Provide the [X, Y] coordinate of the cell's center where the given text is located.  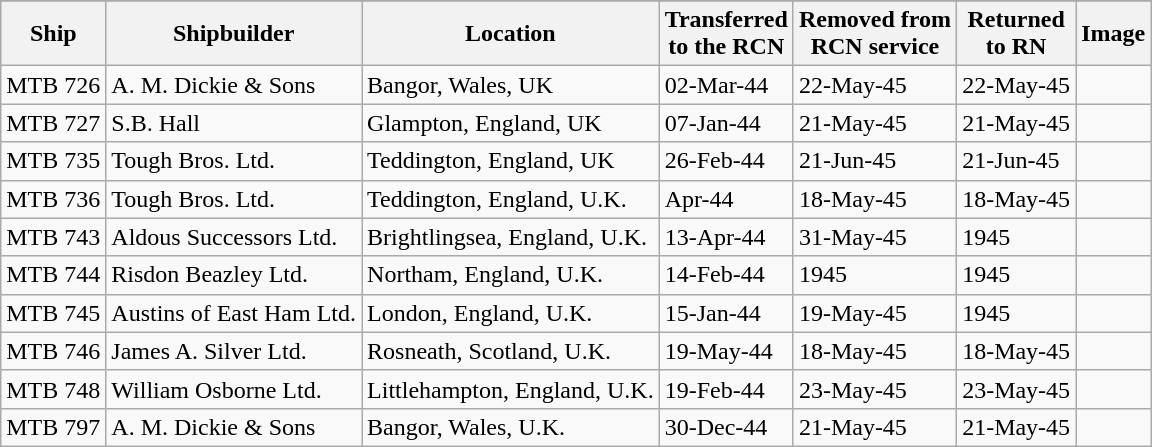
MTB 727 [54, 123]
Risdon Beazley Ltd. [234, 275]
Brightlingsea, England, U.K. [511, 237]
31-May-45 [874, 237]
Image [1114, 34]
MTB 748 [54, 389]
MTB 743 [54, 237]
S.B. Hall [234, 123]
26-Feb-44 [726, 161]
MTB 736 [54, 199]
Aldous Successors Ltd. [234, 237]
Location [511, 34]
Glampton, England, UK [511, 123]
MTB 745 [54, 313]
13-Apr-44 [726, 237]
Ship [54, 34]
07-Jan-44 [726, 123]
MTB 797 [54, 427]
Northam, England, U.K. [511, 275]
Transferred to the RCN [726, 34]
Removed from RCN service [874, 34]
Teddington, England, U.K. [511, 199]
19-May-44 [726, 351]
MTB 726 [54, 85]
14-Feb-44 [726, 275]
James A. Silver Ltd. [234, 351]
30-Dec-44 [726, 427]
William Osborne Ltd. [234, 389]
Bangor, Wales, U.K. [511, 427]
Teddington, England, UK [511, 161]
Apr-44 [726, 199]
MTB 744 [54, 275]
MTB 735 [54, 161]
MTB 746 [54, 351]
19-Feb-44 [726, 389]
Shipbuilder [234, 34]
19-May-45 [874, 313]
Bangor, Wales, UK [511, 85]
Littlehampton, England, U.K. [511, 389]
Austins of East Ham Ltd. [234, 313]
02-Mar-44 [726, 85]
15-Jan-44 [726, 313]
Rosneath, Scotland, U.K. [511, 351]
Returned to RN [1016, 34]
London, England, U.K. [511, 313]
